Pinpoint the cell where the given text exists, returning its (x, y) midpoint coordinate. 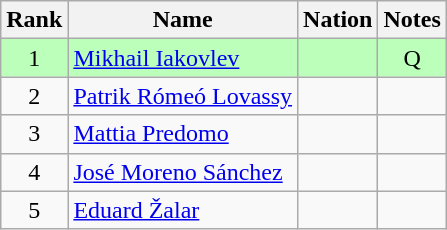
Nation (338, 20)
Mikhail Iakovlev (183, 58)
Eduard Žalar (183, 210)
Mattia Predomo (183, 134)
José Moreno Sánchez (183, 172)
3 (34, 134)
5 (34, 210)
Notes (412, 20)
2 (34, 96)
Rank (34, 20)
Patrik Rómeó Lovassy (183, 96)
Q (412, 58)
Name (183, 20)
1 (34, 58)
4 (34, 172)
